Locate the cell with the specified text and output its [X, Y] center coordinate. 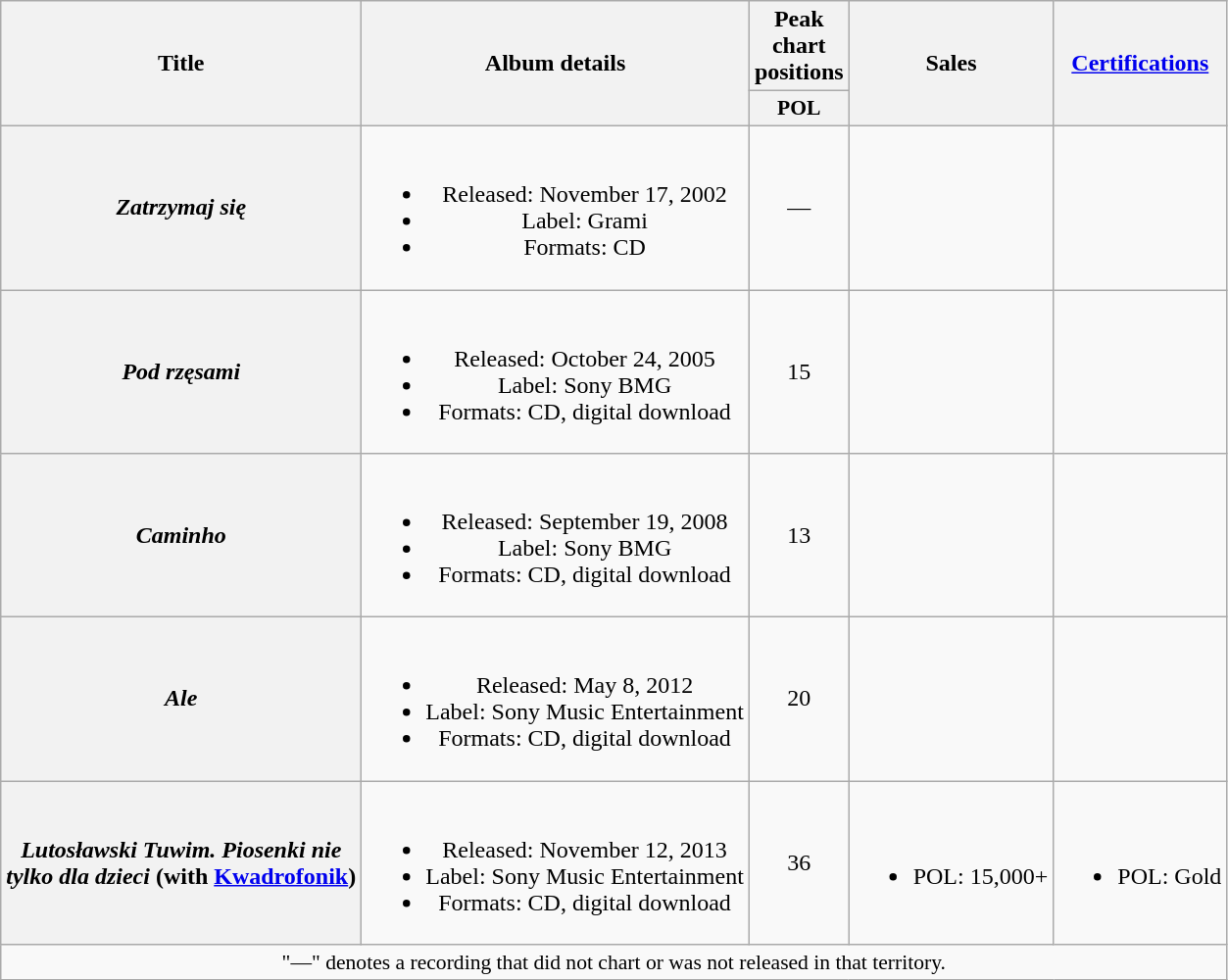
"—" denotes a recording that did not chart or was not released in that territory. [614, 962]
Released: September 19, 2008Label: Sony BMGFormats: CD, digital download [556, 535]
Released: November 12, 2013Label: Sony Music EntertainmentFormats: CD, digital download [556, 862]
POL [799, 109]
— [799, 208]
15 [799, 372]
Peak chart positions [799, 46]
Album details [556, 64]
POL: 15,000+ [951, 862]
Certifications [1141, 64]
13 [799, 535]
Released: November 17, 2002Label: GramiFormats: CD [556, 208]
Pod rzęsami [181, 372]
36 [799, 862]
Lutosławski Tuwim. Piosenki nietylko dla dzieci (with Kwadrofonik) [181, 862]
Released: October 24, 2005Label: Sony BMGFormats: CD, digital download [556, 372]
Sales [951, 64]
Title [181, 64]
20 [799, 700]
Caminho [181, 535]
Ale [181, 700]
POL: Gold [1141, 862]
Released: May 8, 2012Label: Sony Music EntertainmentFormats: CD, digital download [556, 700]
Zatrzymaj się [181, 208]
